Find where the given text appears and provide that cell's center as (X, Y) coordinate. 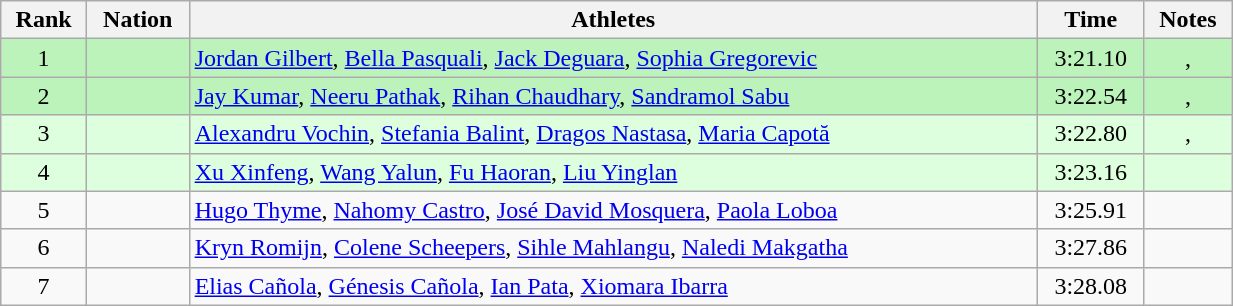
Athletes (613, 20)
Notes (1188, 20)
3 (44, 134)
Rank (44, 20)
3:27.86 (1090, 248)
3:28.08 (1090, 286)
Jordan Gilbert, Bella Pasquali, Jack Deguara, Sophia Gregorevic (613, 58)
Elias Cañola, Génesis Cañola, Ian Pata, Xiomara Ibarra (613, 286)
Time (1090, 20)
3:22.54 (1090, 96)
Kryn Romijn, Colene Scheepers, Sihle Mahlangu, Naledi Makgatha (613, 248)
Hugo Thyme, Nahomy Castro, José David Mosquera, Paola Loboa (613, 210)
3:21.10 (1090, 58)
6 (44, 248)
5 (44, 210)
Jay Kumar, Neeru Pathak, Rihan Chaudhary, Sandramol Sabu (613, 96)
3:22.80 (1090, 134)
3:25.91 (1090, 210)
Xu Xinfeng, Wang Yalun, Fu Haoran, Liu Yinglan (613, 172)
4 (44, 172)
2 (44, 96)
3:23.16 (1090, 172)
1 (44, 58)
7 (44, 286)
Nation (138, 20)
Alexandru Vochin, Stefania Balint, Dragos Nastasa, Maria Capotă (613, 134)
